Capture the cell that displays the provided text and extract its (x, y) central coordinate. 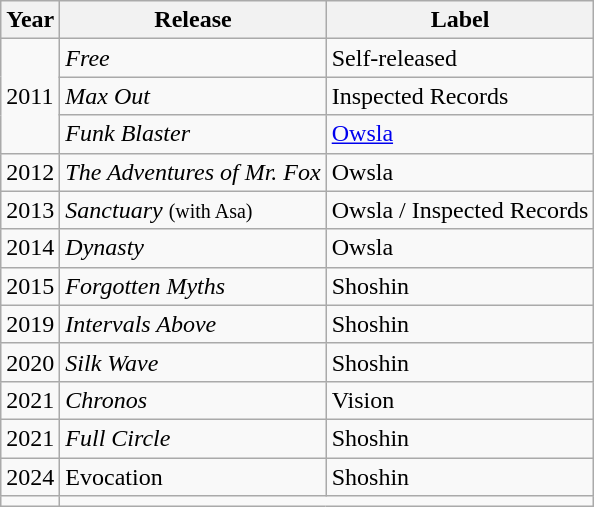
Funk Blaster (193, 134)
Year (30, 20)
2019 (30, 324)
Inspected Records (460, 96)
2012 (30, 172)
Full Circle (193, 438)
Sanctuary (with Asa) (193, 210)
Chronos (193, 400)
Label (460, 20)
2024 (30, 477)
Intervals Above (193, 324)
Evocation (193, 477)
2013 (30, 210)
Self-released (460, 58)
2015 (30, 286)
2020 (30, 362)
2014 (30, 248)
Dynasty (193, 248)
2011 (30, 96)
Release (193, 20)
Forgotten Myths (193, 286)
Owsla / Inspected Records (460, 210)
The Adventures of Mr. Fox (193, 172)
Vision (460, 400)
Silk Wave (193, 362)
Free (193, 58)
Max Out (193, 96)
